Identify which cell holds the provided text, then report its (X, Y) central coordinate. 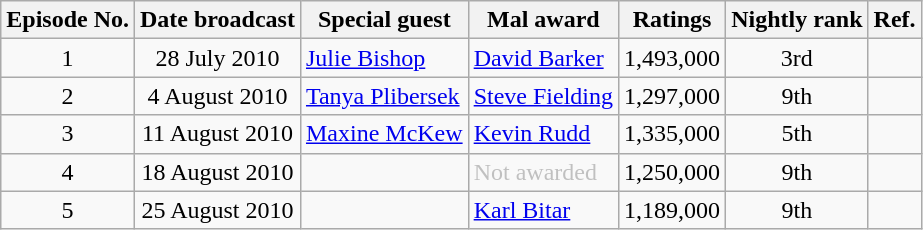
Kevin Rudd (543, 134)
4 (68, 172)
2 (68, 96)
Ref. (894, 20)
5th (797, 134)
Not awarded (543, 172)
1,189,000 (672, 210)
1,493,000 (672, 58)
3 (68, 134)
1,335,000 (672, 134)
Date broadcast (218, 20)
28 July 2010 (218, 58)
1,250,000 (672, 172)
25 August 2010 (218, 210)
Steve Fielding (543, 96)
Ratings (672, 20)
5 (68, 210)
Mal award (543, 20)
Episode No. (68, 20)
18 August 2010 (218, 172)
1,297,000 (672, 96)
Karl Bitar (543, 210)
Julie Bishop (384, 58)
Nightly rank (797, 20)
11 August 2010 (218, 134)
David Barker (543, 58)
4 August 2010 (218, 96)
Maxine McKew (384, 134)
1 (68, 58)
3rd (797, 58)
Tanya Plibersek (384, 96)
Special guest (384, 20)
